Extract the [x, y] coordinate from the center of the cell holding the provided text.  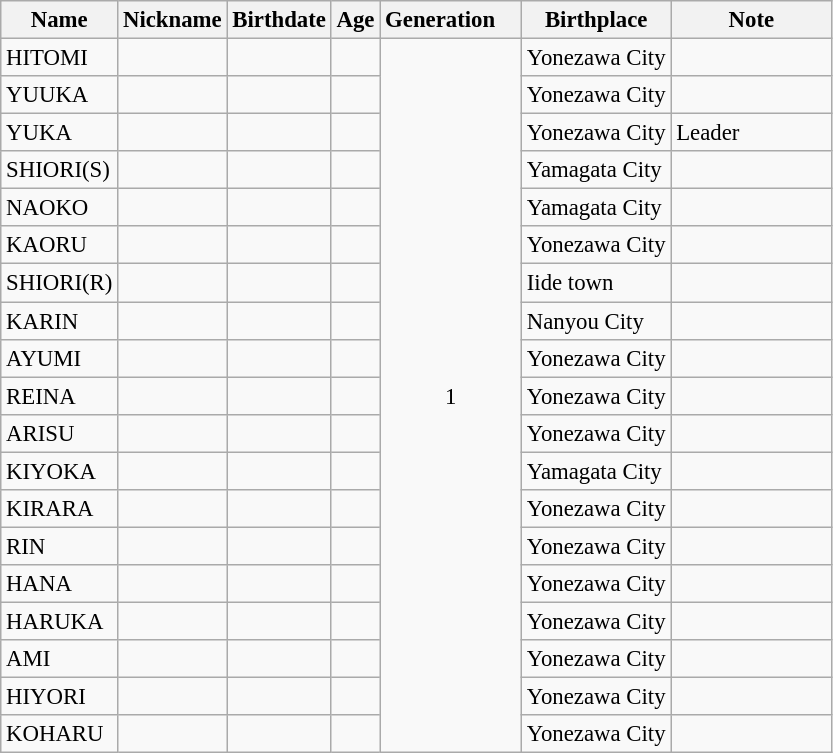
Birthdate [279, 20]
Iide town [596, 283]
NAOKO [60, 208]
Age [356, 20]
Leader [752, 133]
AMI [60, 659]
Note [752, 20]
HITOMI [60, 58]
KARIN [60, 321]
KIYOKA [60, 471]
KAORU [60, 245]
AYUMI [60, 358]
KOHARU [60, 734]
RIN [60, 546]
SHIORI(R) [60, 283]
KIRARA [60, 509]
Birthplace [596, 20]
HIYORI [60, 697]
Generation [451, 20]
YUKA [60, 133]
HANA [60, 584]
YUUKA [60, 95]
HARUKA [60, 621]
Nickname [172, 20]
REINA [60, 396]
Nanyou City [596, 321]
Name [60, 20]
1 [451, 396]
SHIORI(S) [60, 170]
ARISU [60, 433]
